Scan for the cell matching the given text and deliver its [X, Y] coordinate at center. 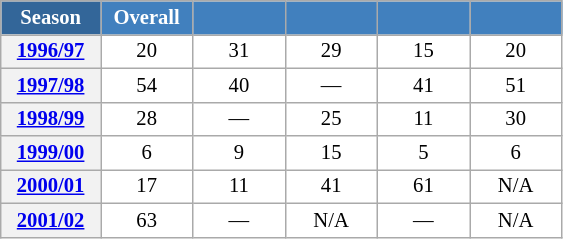
Season [51, 17]
Overall [146, 17]
54 [146, 85]
17 [146, 186]
1996/97 [51, 51]
1999/00 [51, 153]
9 [239, 153]
1998/99 [51, 119]
25 [331, 119]
1997/98 [51, 85]
28 [146, 119]
63 [146, 220]
40 [239, 85]
5 [423, 153]
61 [423, 186]
30 [516, 119]
29 [331, 51]
31 [239, 51]
2001/02 [51, 220]
2000/01 [51, 186]
51 [516, 85]
